Search for the cell housing the specified text and yield its (x, y) center coordinate. 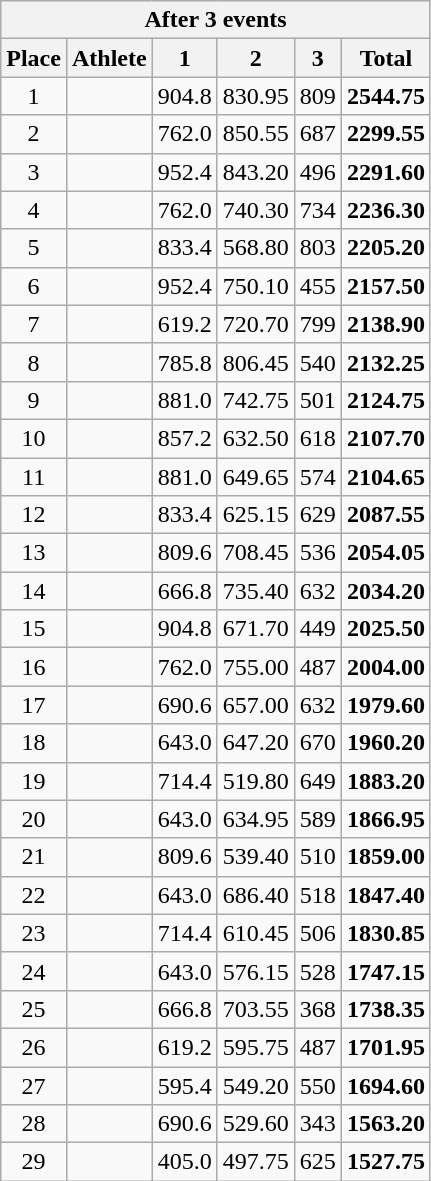
12 (34, 515)
1979.60 (386, 705)
506 (318, 933)
595.4 (184, 1085)
2104.65 (386, 477)
23 (34, 933)
625.15 (256, 515)
857.2 (184, 438)
799 (318, 324)
2132.25 (386, 362)
629 (318, 515)
497.75 (256, 1162)
549.20 (256, 1085)
After 3 events (216, 20)
455 (318, 286)
550 (318, 1085)
2291.60 (386, 172)
610.45 (256, 933)
518 (318, 895)
647.20 (256, 743)
703.55 (256, 1009)
2205.20 (386, 248)
568.80 (256, 248)
735.40 (256, 591)
670 (318, 743)
22 (34, 895)
Athlete (109, 58)
1883.20 (386, 781)
2034.20 (386, 591)
625 (318, 1162)
2236.30 (386, 210)
595.75 (256, 1047)
2124.75 (386, 400)
2054.05 (386, 553)
2544.75 (386, 96)
16 (34, 667)
519.80 (256, 781)
5 (34, 248)
2087.55 (386, 515)
10 (34, 438)
405.0 (184, 1162)
803 (318, 248)
809 (318, 96)
13 (34, 553)
25 (34, 1009)
632.50 (256, 438)
1859.00 (386, 857)
496 (318, 172)
29 (34, 1162)
2004.00 (386, 667)
17 (34, 705)
19 (34, 781)
742.75 (256, 400)
634.95 (256, 819)
1563.20 (386, 1124)
510 (318, 857)
649 (318, 781)
28 (34, 1124)
686.40 (256, 895)
26 (34, 1047)
14 (34, 591)
843.20 (256, 172)
1738.35 (386, 1009)
9 (34, 400)
1960.20 (386, 743)
Place (34, 58)
528 (318, 971)
1830.85 (386, 933)
618 (318, 438)
671.70 (256, 629)
740.30 (256, 210)
449 (318, 629)
21 (34, 857)
1866.95 (386, 819)
576.15 (256, 971)
24 (34, 971)
27 (34, 1085)
4 (34, 210)
720.70 (256, 324)
1694.60 (386, 1085)
574 (318, 477)
1847.40 (386, 895)
368 (318, 1009)
806.45 (256, 362)
343 (318, 1124)
536 (318, 553)
540 (318, 362)
1747.15 (386, 971)
708.45 (256, 553)
7 (34, 324)
1527.75 (386, 1162)
2157.50 (386, 286)
20 (34, 819)
649.65 (256, 477)
8 (34, 362)
734 (318, 210)
529.60 (256, 1124)
539.40 (256, 857)
2299.55 (386, 134)
15 (34, 629)
1701.95 (386, 1047)
589 (318, 819)
850.55 (256, 134)
785.8 (184, 362)
2107.70 (386, 438)
11 (34, 477)
Total (386, 58)
755.00 (256, 667)
6 (34, 286)
2025.50 (386, 629)
657.00 (256, 705)
18 (34, 743)
750.10 (256, 286)
687 (318, 134)
501 (318, 400)
2138.90 (386, 324)
830.95 (256, 96)
